Extract the [X, Y] coordinate from the center of the cell holding the provided text.  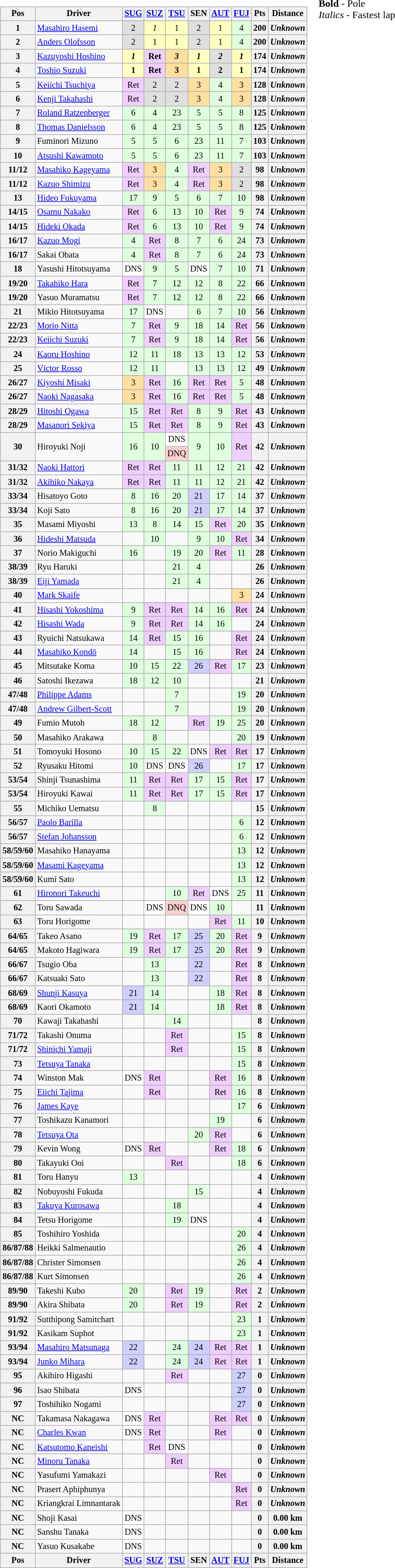
Toshihiro Yoshida [78, 1234]
Thomas Danielsson [78, 127]
Toshio Suzuki [78, 70]
Takeshi Kubo [78, 1291]
Masahiko Hanayama [78, 851]
Tetsuya Tanaka [78, 1064]
Masahiko Kageyama [78, 170]
Charles Kwan [78, 1433]
Junko Mihara [78, 1362]
Hitoshi Ogawa [78, 411]
Masahiko Kondō [78, 652]
Takeo Asano [78, 936]
Toshihiko Nogami [78, 1404]
Sutthipong Samitchart [78, 1319]
45 [18, 667]
Yasushi Hitotsuyama [78, 269]
Michiko Uematsu [78, 808]
Nobuyoshi Fukuda [78, 1191]
71 [260, 269]
Takamasa Nakagawa [78, 1419]
Eiichi Tajima [78, 1092]
Víctor Rosso [78, 368]
Masahiro Hasemi [78, 28]
63 [18, 922]
79 [18, 1149]
46 [18, 680]
Sakai Obata [78, 255]
Takayuki Ooi [78, 1163]
Prasert Aphiphunya [78, 1490]
Keiichi Tsuchiya [78, 85]
Kriangkrai Limnantarak [78, 1504]
Katsuaki Sato [78, 979]
Hisatoyo Goto [78, 496]
Isao Shibata [78, 1390]
Fuminori Mizuno [78, 142]
Akihiro Higashi [78, 1376]
Yasuo Kusakabe [78, 1546]
36 [18, 539]
Shinji Tsunashima [78, 780]
96 [18, 1390]
Christer Simonsen [78, 1262]
Fumio Mutoh [78, 723]
50 [18, 737]
Akihiko Nakaya [78, 482]
Tsugio Oba [78, 965]
Morio Nitta [78, 326]
Hironori Takeuchi [78, 893]
Mikio Hitotsuyama [78, 312]
44 [18, 652]
97 [18, 1404]
Kazuyoshi Hoshino [78, 56]
Hideo Fukuyama [78, 198]
61 [18, 893]
Atsushi Kawamoto [78, 156]
76 [18, 1106]
Kawaji Takahashi [78, 1021]
Kaori Okamoto [78, 1007]
77 [18, 1121]
Stefan Johansson [78, 837]
Naoki Nagasaka [78, 397]
Mark Skaife [78, 596]
34 [260, 539]
Ryu Haruki [78, 567]
Katsutomo Kaneishi [78, 1447]
Akira Shibata [78, 1305]
Eiji Yamada [78, 581]
80 [18, 1163]
Kazuo Shimizu [78, 184]
51 [18, 752]
Kenji Takahashi [78, 99]
Tetsuya Ota [78, 1135]
Ryusaku Hitomi [78, 766]
Shoji Kasai [78, 1518]
Yasuo Muramatsu [78, 298]
70 [18, 1021]
Osamu Nakako [78, 212]
Takuya Kurosawa [78, 1206]
Hisashi Yokoshima [78, 610]
82 [18, 1191]
Hiroyuki Kawai [78, 794]
Norio Makiguchi [78, 553]
41 [18, 610]
Hisashi Wada [78, 624]
52 [18, 766]
Masami Kageyama [78, 865]
62 [18, 908]
Kaoru Hoshino [78, 354]
Keiichi Suzuki [78, 340]
Sanshu Tanaka [78, 1532]
28 [260, 553]
81 [18, 1177]
Kazuo Mogi [78, 241]
Toru Sawada [78, 908]
Naoki Hattori [78, 468]
75 [18, 1092]
Tetsu Horigome [78, 1220]
Toru Horigome [78, 922]
Satoshi Ikezawa [78, 680]
Hiroyuki Noji [78, 446]
Mitsutake Koma [78, 667]
Philippe Adams [78, 695]
40 [18, 596]
Koji Sato [78, 511]
Shunji Kasuya [78, 993]
Tomoyuki Hosono [78, 752]
Winston Mak [78, 1078]
78 [18, 1135]
Andrew Gilbert-Scott [78, 709]
Takashi Onuma [78, 1035]
Heikki Salmenautio [78, 1248]
53 [260, 354]
Paolo Barilla [78, 823]
Yasufumi Yamakazi [78, 1475]
Shinichi Yamaji [78, 1050]
Toshikazu Kanamori [78, 1121]
James Kaye [78, 1106]
Roland Ratzenberger [78, 113]
Kurt Simonsen [78, 1277]
Kevin Wong [78, 1149]
Hideshi Matsuda [78, 539]
Masanori Sekiya [78, 425]
Toru Hanyu [78, 1177]
Masahiro Matsunaga [78, 1347]
Kumi Sato [78, 879]
Minoru Tanaka [78, 1461]
Makoto Hagiwara [78, 950]
85 [18, 1234]
83 [18, 1206]
Takahiko Hara [78, 283]
84 [18, 1220]
Anders Olofsson [78, 42]
30 [18, 446]
Kiyoshi Misaki [78, 383]
95 [18, 1376]
Hideki Okada [78, 226]
Masami Miyoshi [78, 524]
Ryuichi Natsukawa [78, 638]
55 [18, 808]
Masahiko Arakawa [78, 737]
Kasikam Suphot [78, 1334]
